Output the (X, Y) coordinate of the center of the cell containing the given text.  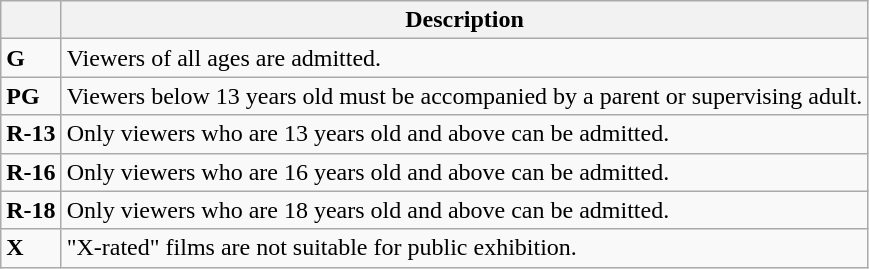
Viewers below 13 years old must be accompanied by a parent or supervising adult. (464, 96)
X (31, 248)
Viewers of all ages are admitted. (464, 58)
R-16 (31, 172)
Only viewers who are 18 years old and above can be admitted. (464, 210)
R-13 (31, 134)
R-18 (31, 210)
Only viewers who are 13 years old and above can be admitted. (464, 134)
Description (464, 20)
Only viewers who are 16 years old and above can be admitted. (464, 172)
"X-rated" films are not suitable for public exhibition. (464, 248)
PG (31, 96)
G (31, 58)
